Identify which cell holds the provided text, then report its [x, y] central coordinate. 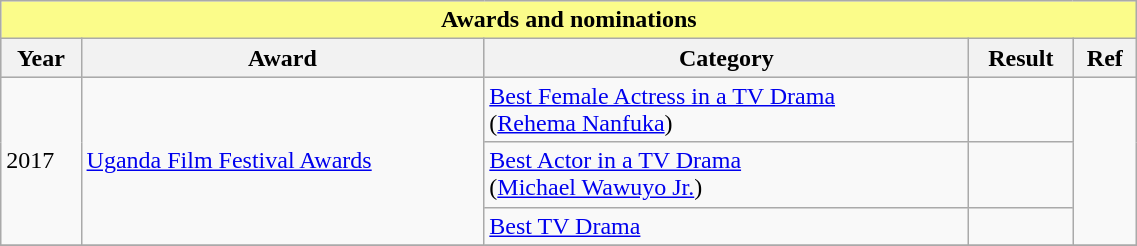
Category [726, 58]
Best Female Actress in a TV Drama (Rehema Nanfuka) [726, 110]
Award [282, 58]
Awards and nominations [569, 20]
2017 [41, 161]
Result [1021, 58]
Ref [1105, 58]
Best Actor in a TV Drama (Michael Wawuyo Jr.) [726, 174]
Best TV Drama [726, 226]
Uganda Film Festival Awards [282, 161]
Year [41, 58]
